Detect which cell encompasses the target text, then output its (X, Y) center coordinate. 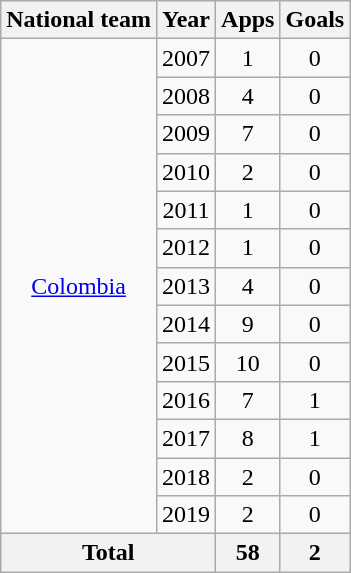
2013 (186, 286)
2016 (186, 400)
Apps (248, 20)
2012 (186, 248)
2019 (186, 515)
2009 (186, 134)
2014 (186, 324)
Goals (315, 20)
9 (248, 324)
2017 (186, 438)
58 (248, 553)
2008 (186, 96)
2011 (186, 210)
10 (248, 362)
2018 (186, 477)
Year (186, 20)
2007 (186, 58)
National team (79, 20)
8 (248, 438)
2015 (186, 362)
2010 (186, 172)
Total (108, 553)
Colombia (79, 286)
